From the cell containing the given text, extract its center point as [X, Y] coordinate. 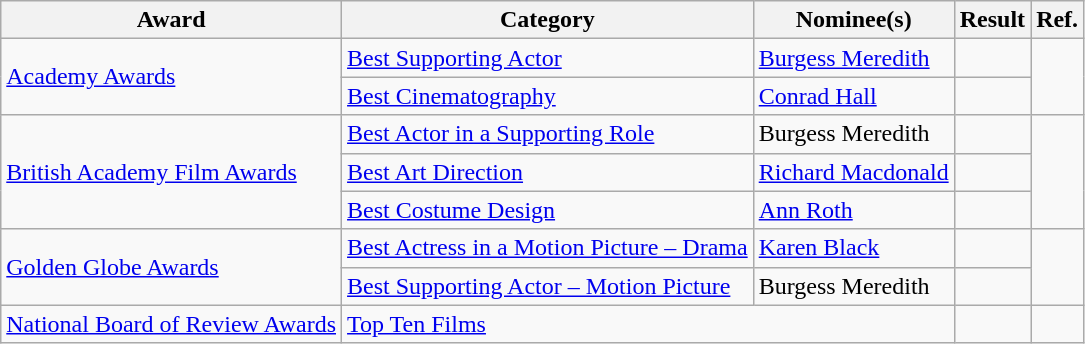
Best Art Direction [548, 172]
Top Ten Films [648, 324]
Conrad Hall [854, 96]
Category [548, 20]
Richard Macdonald [854, 172]
Best Supporting Actor – Motion Picture [548, 286]
Best Supporting Actor [548, 58]
Ref. [1058, 20]
Nominee(s) [854, 20]
Result [992, 20]
Golden Globe Awards [172, 267]
Best Actor in a Supporting Role [548, 134]
Best Costume Design [548, 210]
Karen Black [854, 248]
British Academy Film Awards [172, 172]
Ann Roth [854, 210]
National Board of Review Awards [172, 324]
Academy Awards [172, 77]
Best Actress in a Motion Picture – Drama [548, 248]
Award [172, 20]
Best Cinematography [548, 96]
